Locate the cell with the specified text and output its (x, y) center coordinate. 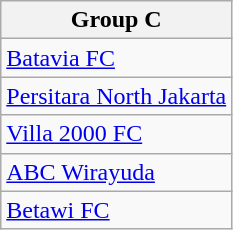
ABC Wirayuda (116, 172)
Betawi FC (116, 210)
Group C (116, 20)
Villa 2000 FC (116, 134)
Batavia FC (116, 58)
Persitara North Jakarta (116, 96)
